Return [x, y] of the center of cell containing provided text 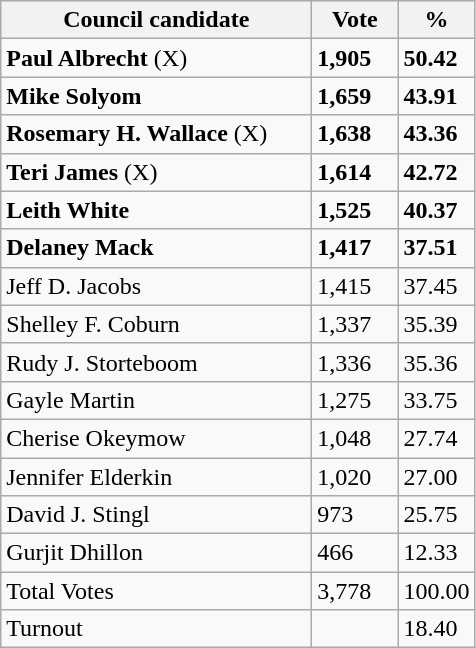
Delaney Mack [156, 248]
Rosemary H. Wallace (X) [156, 134]
Gayle Martin [156, 400]
1,905 [355, 58]
42.72 [436, 172]
27.74 [436, 438]
1,020 [355, 477]
Shelley F. Coburn [156, 324]
Rudy J. Storteboom [156, 362]
1,275 [355, 400]
35.36 [436, 362]
43.91 [436, 96]
18.40 [436, 629]
12.33 [436, 553]
1,638 [355, 134]
Mike Solyom [156, 96]
50.42 [436, 58]
1,614 [355, 172]
Turnout [156, 629]
973 [355, 515]
Vote [355, 20]
1,337 [355, 324]
Jeff D. Jacobs [156, 286]
43.36 [436, 134]
33.75 [436, 400]
27.00 [436, 477]
% [436, 20]
Cherise Okeymow [156, 438]
1,048 [355, 438]
1,415 [355, 286]
3,778 [355, 591]
37.45 [436, 286]
Paul Albrecht (X) [156, 58]
Teri James (X) [156, 172]
1,336 [355, 362]
1,525 [355, 210]
466 [355, 553]
Total Votes [156, 591]
Leith White [156, 210]
1,659 [355, 96]
David J. Stingl [156, 515]
1,417 [355, 248]
40.37 [436, 210]
35.39 [436, 324]
25.75 [436, 515]
Gurjit Dhillon [156, 553]
37.51 [436, 248]
Jennifer Elderkin [156, 477]
100.00 [436, 591]
Council candidate [156, 20]
